Locate the cell with the specified text and output its [X, Y] center coordinate. 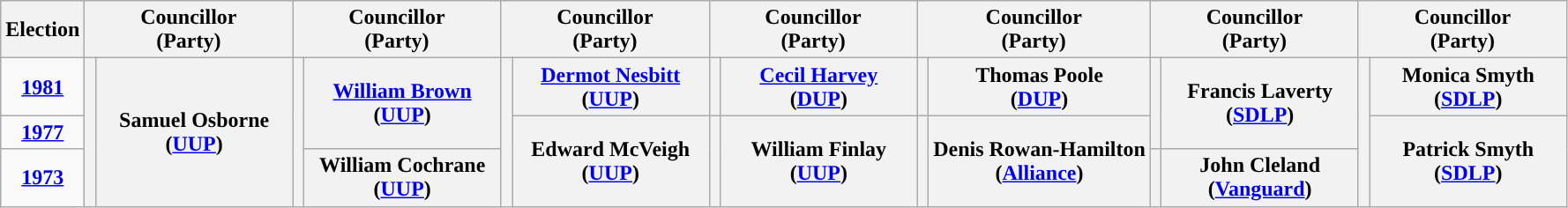
Dermot Nesbitt (UUP) [610, 86]
Samuel Osborne (UUP) [194, 132]
Election [42, 30]
Francis Laverty (SDLP) [1260, 104]
William Finlay (UUP) [819, 160]
1981 [42, 86]
Denis Rowan-Hamilton (Alliance) [1040, 160]
1977 [42, 132]
William Cochrane (UUP) [402, 178]
Thomas Poole (DUP) [1040, 86]
John Cleland (Vanguard) [1260, 178]
Cecil Harvey (DUP) [819, 86]
1973 [42, 178]
Monica Smyth (SDLP) [1468, 86]
Edward McVeigh (UUP) [610, 160]
Patrick Smyth (SDLP) [1468, 160]
William Brown (UUP) [402, 104]
